Output the [X, Y] coordinate of the center of the cell containing the given text.  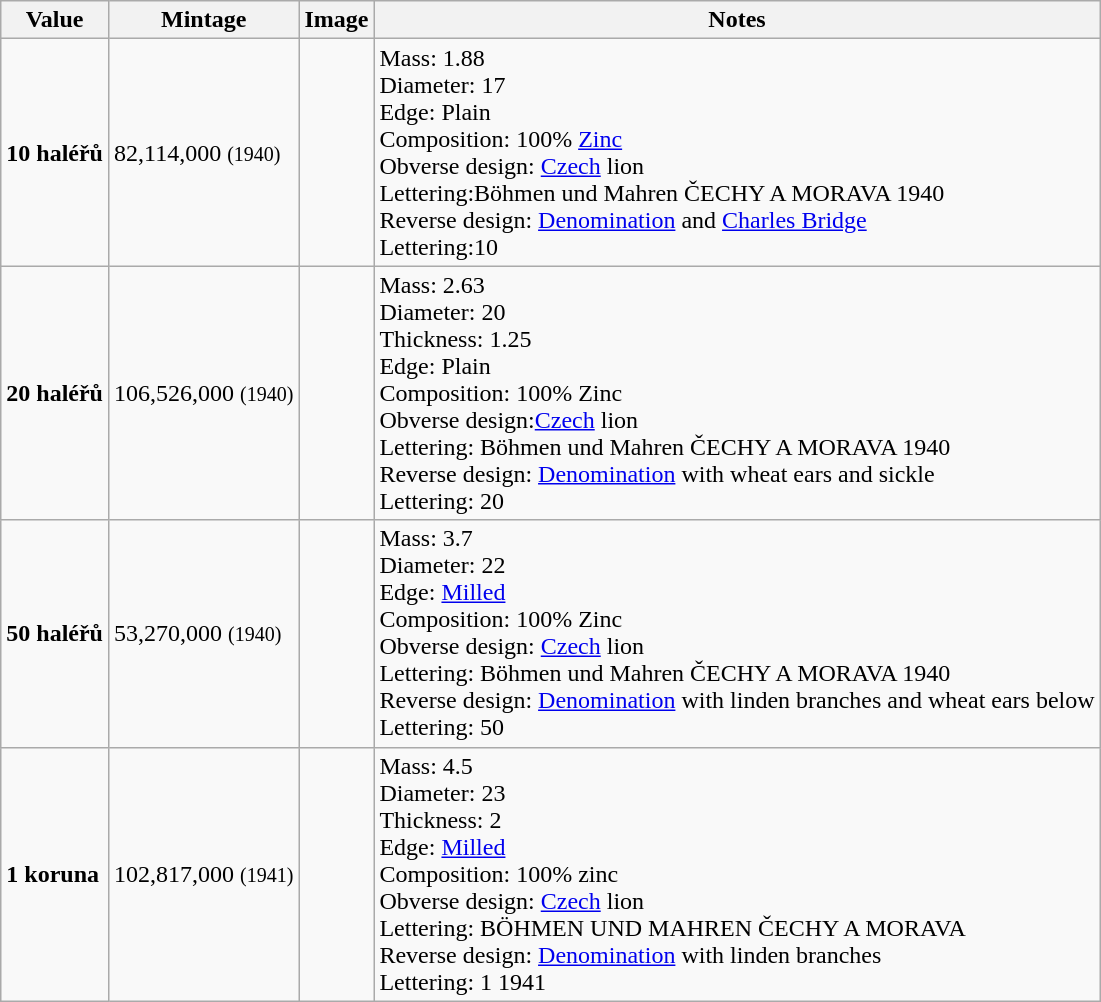
Image [336, 20]
1 koruna [55, 874]
Notes [737, 20]
Value [55, 20]
50 haléřů [55, 634]
82,114,000 (1940) [203, 152]
20 haléřů [55, 393]
10 haléřů [55, 152]
102,817,000 (1941) [203, 874]
106,526,000 (1940) [203, 393]
Mintage [203, 20]
53,270,000 (1940) [203, 634]
